Output the (X, Y) coordinate of the center of the cell containing the given text.  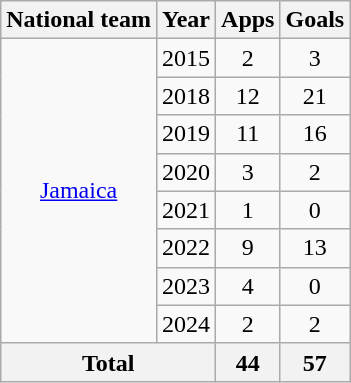
1 (248, 210)
Year (186, 20)
21 (315, 96)
13 (315, 248)
9 (248, 248)
11 (248, 134)
2022 (186, 248)
12 (248, 96)
4 (248, 286)
National team (79, 20)
57 (315, 362)
2020 (186, 172)
2018 (186, 96)
Apps (248, 20)
44 (248, 362)
2015 (186, 58)
Jamaica (79, 191)
Total (108, 362)
2021 (186, 210)
2023 (186, 286)
2019 (186, 134)
16 (315, 134)
Goals (315, 20)
2024 (186, 324)
